Scan for the cell matching the given text and deliver its (x, y) coordinate at center. 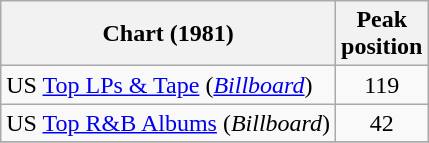
Chart (1981) (168, 34)
US Top R&B Albums (Billboard) (168, 123)
US Top LPs & Tape (Billboard) (168, 85)
42 (382, 123)
119 (382, 85)
Peakposition (382, 34)
